Determine the (X, Y) coordinate at the center of the cell enclosing the given text.  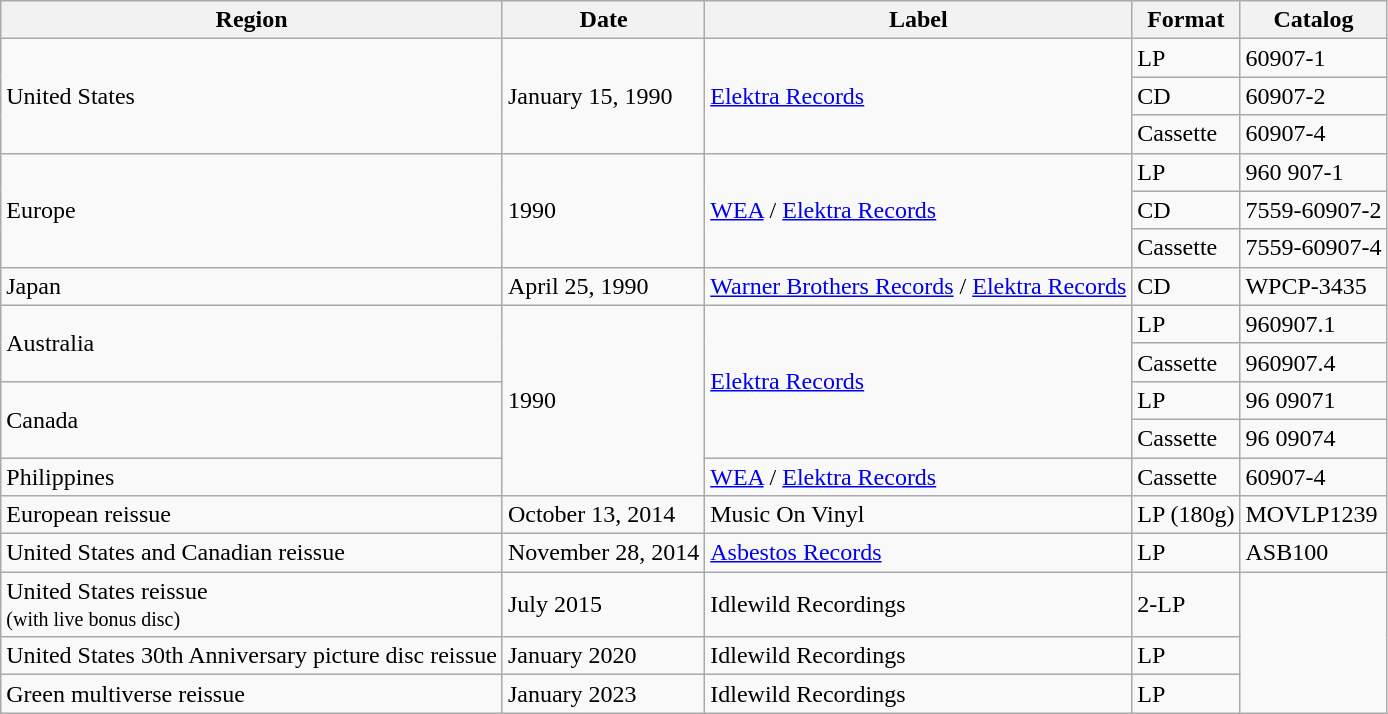
United States (252, 96)
Philippines (252, 477)
European reissue (252, 515)
60907-2 (1314, 96)
960907.1 (1314, 324)
Catalog (1314, 20)
Music On Vinyl (918, 515)
960907.4 (1314, 362)
Canada (252, 419)
October 13, 2014 (603, 515)
7559-60907-4 (1314, 248)
January 15, 1990 (603, 96)
WPCP-3435 (1314, 286)
LP (180g) (1186, 515)
Europe (252, 210)
United States 30th Anniversary picture disc reissue (252, 656)
960 907-1 (1314, 172)
January 2020 (603, 656)
November 28, 2014 (603, 553)
United States reissue(with live bonus disc) (252, 604)
7559-60907-2 (1314, 210)
60907-1 (1314, 58)
Asbestos Records (918, 553)
Green multiverse reissue (252, 694)
96 09071 (1314, 400)
Warner Brothers Records / Elektra Records (918, 286)
January 2023 (603, 694)
2-LP (1186, 604)
Region (252, 20)
Date (603, 20)
July 2015 (603, 604)
April 25, 1990 (603, 286)
96 09074 (1314, 438)
Label (918, 20)
Format (1186, 20)
Japan (252, 286)
Australia (252, 343)
ASB100 (1314, 553)
United States and Canadian reissue (252, 553)
MOVLP1239 (1314, 515)
